Scan for the cell matching the given text and deliver its [X, Y] coordinate at center. 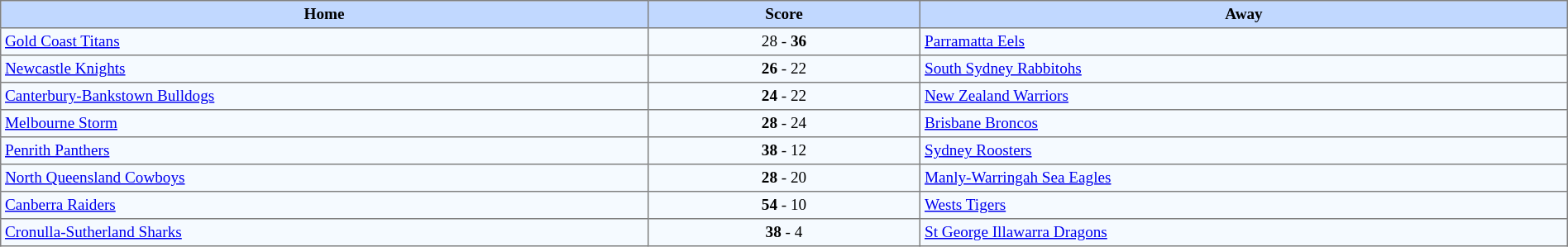
Penrith Panthers [324, 150]
Home [324, 15]
54 - 10 [784, 205]
Cronulla-Sutherland Sharks [324, 233]
Canberra Raiders [324, 205]
Gold Coast Titans [324, 41]
28 - 20 [784, 178]
Canterbury-Bankstown Bulldogs [324, 96]
Sydney Roosters [1244, 150]
South Sydney Rabbitohs [1244, 69]
28 - 24 [784, 124]
Score [784, 15]
Melbourne Storm [324, 124]
Wests Tigers [1244, 205]
38 - 4 [784, 233]
Newcastle Knights [324, 69]
New Zealand Warriors [1244, 96]
24 - 22 [784, 96]
Manly-Warringah Sea Eagles [1244, 178]
26 - 22 [784, 69]
38 - 12 [784, 150]
Parramatta Eels [1244, 41]
Away [1244, 15]
28 - 36 [784, 41]
St George Illawarra Dragons [1244, 233]
Brisbane Broncos [1244, 124]
North Queensland Cowboys [324, 178]
